Output the [X, Y] coordinate of the center of the cell containing the given text.  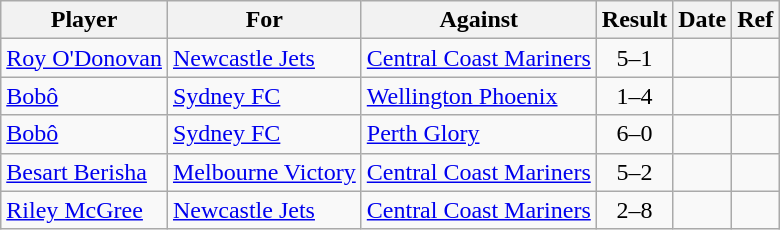
2–8 [634, 210]
Perth Glory [478, 134]
Wellington Phoenix [478, 96]
5–1 [634, 58]
Against [478, 20]
Besart Berisha [84, 172]
Player [84, 20]
6–0 [634, 134]
1–4 [634, 96]
Result [634, 20]
Roy O'Donovan [84, 58]
Melbourne Victory [264, 172]
Riley McGree [84, 210]
Date [702, 20]
5–2 [634, 172]
For [264, 20]
Ref [756, 20]
